Output the (X, Y) coordinate of the center of the cell containing the given text.  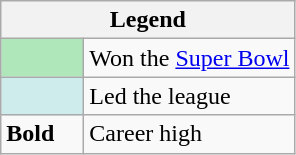
Led the league (190, 96)
Legend (148, 20)
Bold (42, 134)
Career high (190, 134)
Won the Super Bowl (190, 58)
